Search for the cell housing the specified text and yield its (X, Y) center coordinate. 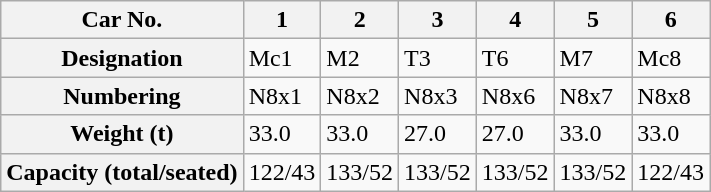
Mc1 (282, 58)
T3 (438, 58)
N8x6 (515, 96)
6 (671, 20)
4 (515, 20)
Car No. (122, 20)
Numbering (122, 96)
T6 (515, 58)
N8x8 (671, 96)
N8x1 (282, 96)
5 (593, 20)
N8x3 (438, 96)
1 (282, 20)
Designation (122, 58)
Capacity (total/seated) (122, 172)
N8x7 (593, 96)
M7 (593, 58)
Weight (t) (122, 134)
N8x2 (360, 96)
2 (360, 20)
3 (438, 20)
Mc8 (671, 58)
M2 (360, 58)
